Output the [x, y] coordinate of the center of the cell containing the given text.  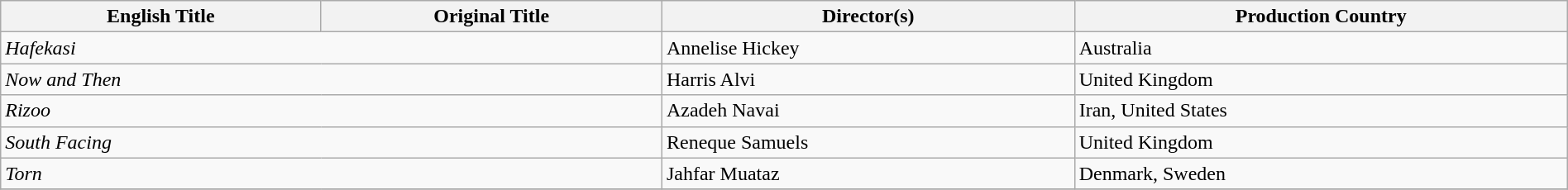
Annelise Hickey [868, 48]
Reneque Samuels [868, 142]
South Facing [332, 142]
Azadeh Navai [868, 111]
Director(s) [868, 17]
Australia [1321, 48]
Production Country [1321, 17]
Original Title [491, 17]
Hafekasi [332, 48]
Torn [332, 173]
English Title [160, 17]
Iran, United States [1321, 111]
Jahfar Muataz [868, 173]
Now and Then [332, 79]
Harris Alvi [868, 79]
Denmark, Sweden [1321, 173]
Rizoo [332, 111]
